Search for the cell housing the specified text and yield its [x, y] center coordinate. 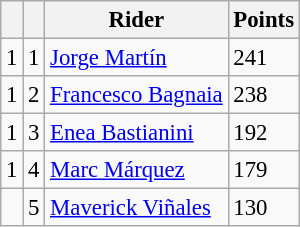
130 [264, 208]
4 [34, 170]
3 [34, 133]
241 [264, 58]
179 [264, 170]
Points [264, 20]
Maverick Viñales [136, 208]
192 [264, 133]
Rider [136, 20]
Francesco Bagnaia [136, 95]
Marc Márquez [136, 170]
Enea Bastianini [136, 133]
238 [264, 95]
2 [34, 95]
Jorge Martín [136, 58]
5 [34, 208]
